Search for the cell housing the specified text and yield its [x, y] center coordinate. 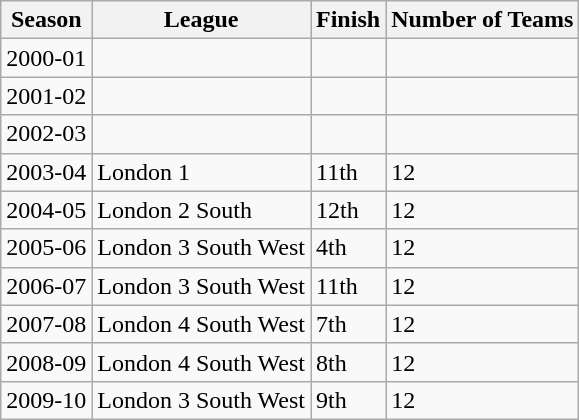
Season [46, 20]
2004-05 [46, 210]
2007-08 [46, 324]
2000-01 [46, 58]
2003-04 [46, 172]
2005-06 [46, 248]
7th [348, 324]
London 1 [202, 172]
Number of Teams [482, 20]
4th [348, 248]
2002-03 [46, 134]
2001-02 [46, 96]
2006-07 [46, 286]
12th [348, 210]
2008-09 [46, 362]
League [202, 20]
Finish [348, 20]
8th [348, 362]
London 2 South [202, 210]
9th [348, 400]
2009-10 [46, 400]
